From the cell containing the given text, extract its center point as [x, y] coordinate. 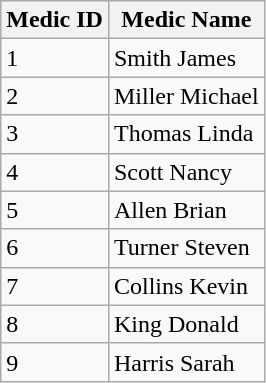
Smith James [186, 58]
Harris Sarah [186, 362]
Thomas Linda [186, 134]
Medic Name [186, 20]
7 [55, 286]
2 [55, 96]
Allen Brian [186, 210]
King Donald [186, 324]
3 [55, 134]
6 [55, 248]
Miller Michael [186, 96]
5 [55, 210]
Scott Nancy [186, 172]
Collins Kevin [186, 286]
8 [55, 324]
9 [55, 362]
Medic ID [55, 20]
1 [55, 58]
4 [55, 172]
Turner Steven [186, 248]
